Scan for the cell matching the given text and deliver its [x, y] coordinate at center. 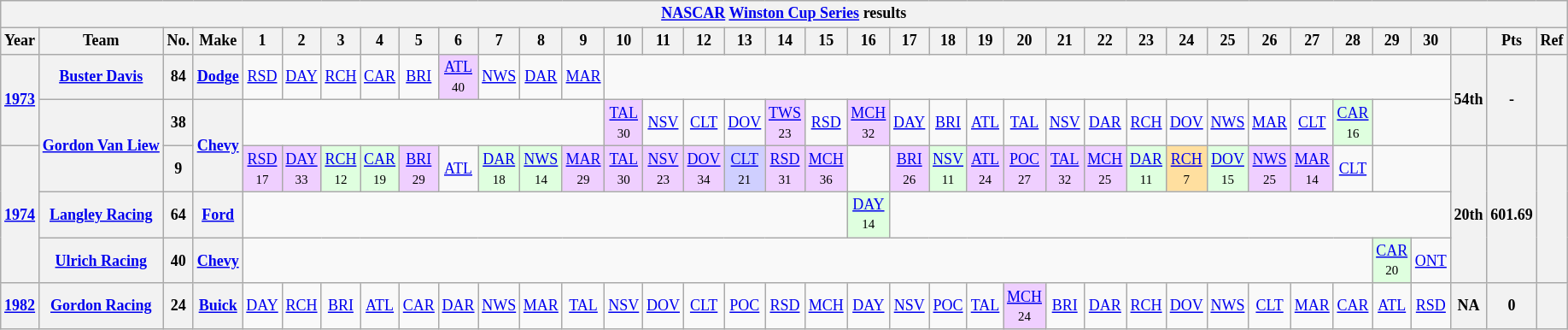
DAY14 [869, 215]
1973 [20, 99]
13 [745, 41]
RSD31 [786, 168]
20th [1469, 214]
BRI29 [418, 168]
Make [218, 41]
54th [1469, 99]
Gordon Van Liew [101, 145]
Buster Davis [101, 77]
29 [1392, 41]
MAR14 [1312, 168]
8 [541, 41]
1982 [20, 306]
Ref [1552, 41]
26 [1270, 41]
Ford [218, 215]
40 [178, 261]
21 [1064, 41]
- [1512, 99]
64 [178, 215]
NWS25 [1270, 168]
84 [178, 77]
MAR29 [583, 168]
23 [1146, 41]
0 [1512, 306]
1974 [20, 214]
6 [458, 41]
ATL24 [985, 168]
TWS23 [786, 123]
DAY33 [301, 168]
14 [786, 41]
MCH24 [1025, 306]
RSD17 [262, 168]
DOV15 [1228, 168]
RCH12 [341, 168]
7 [499, 41]
11 [664, 41]
DOV34 [704, 168]
5 [418, 41]
CAR20 [1392, 261]
10 [623, 41]
NASCAR Winston Cup Series results [784, 14]
22 [1105, 41]
ATL40 [458, 77]
BRI26 [910, 168]
18 [948, 41]
NSV23 [664, 168]
Team [101, 41]
No. [178, 41]
28 [1353, 41]
4 [380, 41]
38 [178, 123]
Langley Racing [101, 215]
NWS14 [541, 168]
Pts [1512, 41]
20 [1025, 41]
MCH [826, 306]
POC27 [1025, 168]
CAR19 [380, 168]
RCH7 [1186, 168]
15 [826, 41]
Dodge [218, 77]
601.69 [1512, 214]
12 [704, 41]
MCH32 [869, 123]
17 [910, 41]
Year [20, 41]
2 [301, 41]
Buick [218, 306]
25 [1228, 41]
ONT [1431, 261]
19 [985, 41]
Gordon Racing [101, 306]
NA [1469, 306]
30 [1431, 41]
3 [341, 41]
NSV11 [948, 168]
CAR16 [1353, 123]
1 [262, 41]
DAR18 [499, 168]
MCH36 [826, 168]
MCH25 [1105, 168]
DAR11 [1146, 168]
CLT21 [745, 168]
Ulrich Racing [101, 261]
TAL32 [1064, 168]
27 [1312, 41]
16 [869, 41]
